Pinpoint the cell where the given text exists, returning its (x, y) midpoint coordinate. 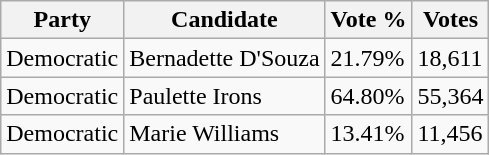
13.41% (368, 134)
Paulette Irons (224, 96)
18,611 (450, 58)
64.80% (368, 96)
Bernadette D'Souza (224, 58)
Vote % (368, 20)
55,364 (450, 96)
21.79% (368, 58)
Candidate (224, 20)
11,456 (450, 134)
Party (62, 20)
Votes (450, 20)
Marie Williams (224, 134)
